Pinpoint the cell where the given text exists, returning its [X, Y] midpoint coordinate. 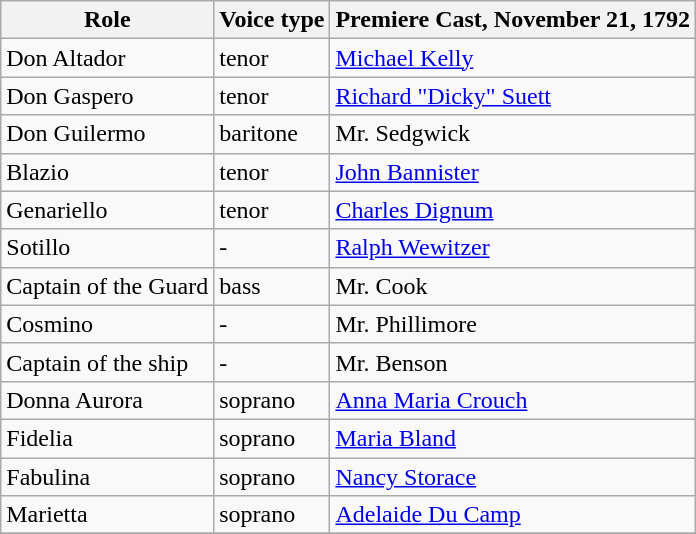
Donna Aurora [108, 400]
Fabulina [108, 477]
Sotillo [108, 248]
Mr. Sedgwick [513, 134]
Don Altador [108, 58]
baritone [272, 134]
Genariello [108, 210]
Mr. Phillimore [513, 324]
Voice type [272, 20]
Don Gaspero [108, 96]
Cosmino [108, 324]
Maria Bland [513, 438]
Role [108, 20]
Captain of the ship [108, 362]
Don Guilermo [108, 134]
Ralph Wewitzer [513, 248]
Charles Dignum [513, 210]
Mr. Benson [513, 362]
Marietta [108, 515]
Mr. Cook [513, 286]
Anna Maria Crouch [513, 400]
Adelaide Du Camp [513, 515]
John Bannister [513, 172]
Michael Kelly [513, 58]
bass [272, 286]
Blazio [108, 172]
Captain of the Guard [108, 286]
Richard "Dicky" Suett [513, 96]
Premiere Cast, November 21, 1792 [513, 20]
Fidelia [108, 438]
Nancy Storace [513, 477]
